From the cell containing the given text, extract its center point as [X, Y] coordinate. 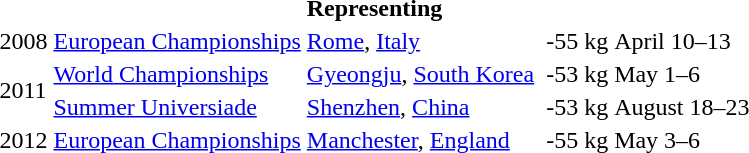
World Championships [177, 74]
Shenzhen, China [420, 107]
-55 kg [578, 41]
Summer Universiade [177, 107]
Gyeongju, South Korea [420, 74]
Rome, Italy [420, 41]
European Championships [177, 41]
